Return the (x, y) coordinate for the center point of the cell that contains the specified text.  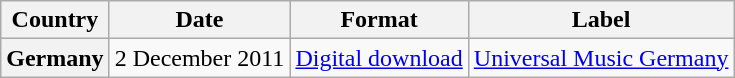
2 December 2011 (200, 58)
Country (55, 20)
Digital download (379, 58)
Label (601, 20)
Universal Music Germany (601, 58)
Date (200, 20)
Germany (55, 58)
Format (379, 20)
